Output the [x, y] coordinate of the center of the cell containing the given text.  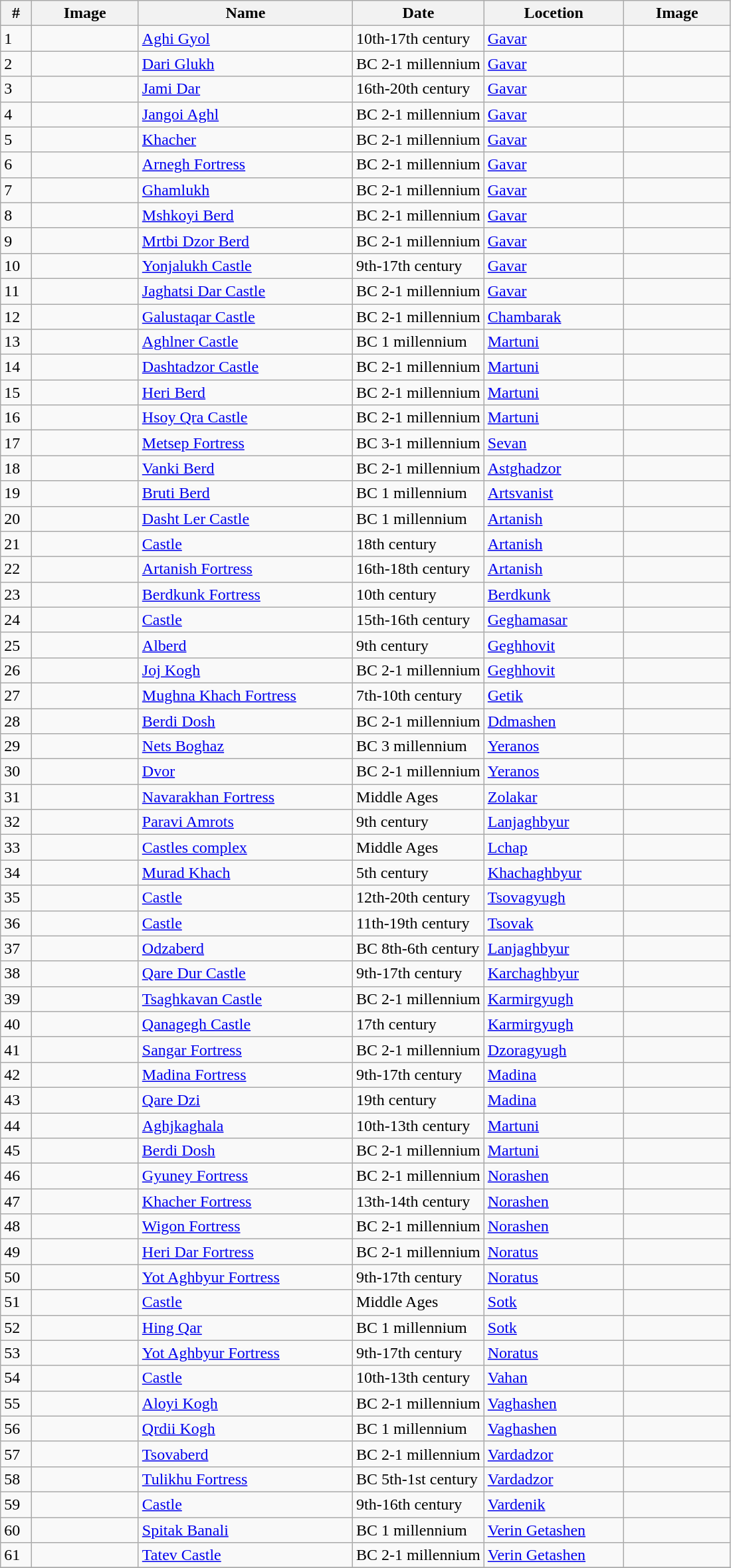
Khacher Fortress [245, 1201]
19th century [419, 1100]
2 [16, 64]
Castles complex [245, 847]
Heri Berd [245, 392]
10th century [419, 594]
Madina Fortress [245, 1075]
48 [16, 1227]
Yonjalukh Castle [245, 266]
24 [16, 620]
Dzoragyugh [554, 1049]
9 [16, 240]
Aghjkaghala [245, 1126]
Jami Dar [245, 89]
Tsovagyugh [554, 898]
16th-20th century [419, 89]
Date [419, 13]
12 [16, 317]
Aghi Gyol [245, 39]
57 [16, 1454]
15 [16, 392]
20 [16, 519]
Vardenik [554, 1504]
Qare Dzi [245, 1100]
Gyuney Fortress [245, 1176]
13th-14th century [419, 1201]
13 [16, 342]
Khacher [245, 139]
BC 3-1 millennium [419, 443]
31 [16, 797]
18th century [419, 544]
Aloyi Kogh [245, 1403]
5 [16, 139]
Artanish Fortress [245, 569]
Hsoy Qra Castle [245, 418]
40 [16, 1024]
51 [16, 1302]
Qanagegh Castle [245, 1024]
33 [16, 847]
11 [16, 291]
47 [16, 1201]
25 [16, 645]
9th-16th century [419, 1504]
Aghlner Castle [245, 342]
BC 8th-6th century [419, 948]
21 [16, 544]
Getik [554, 695]
Sevan [554, 443]
Galustaqar Castle [245, 317]
50 [16, 1277]
BC 3 millennium [419, 746]
6 [16, 165]
39 [16, 999]
17th century [419, 1024]
Spitak Banali [245, 1529]
53 [16, 1353]
3 [16, 89]
18 [16, 468]
34 [16, 873]
Khachaghbyur [554, 873]
19 [16, 493]
30 [16, 772]
60 [16, 1529]
54 [16, 1378]
Name [245, 13]
35 [16, 898]
14 [16, 367]
Jangoi Aghl [245, 114]
Tsaghkavan Castle [245, 999]
Artsvanist [554, 493]
23 [16, 594]
Bruti Berd [245, 493]
28 [16, 721]
Tsovaberd [245, 1454]
Tatev Castle [245, 1555]
37 [16, 948]
Chambarak [554, 317]
# [16, 13]
43 [16, 1100]
Dvor [245, 772]
42 [16, 1075]
Murad Khach [245, 873]
Dari Glukh [245, 64]
Jaghatsi Dar Castle [245, 291]
17 [16, 443]
22 [16, 569]
Tsovak [554, 923]
Mughna Khach Fortress [245, 695]
1 [16, 39]
29 [16, 746]
Sangar Fortress [245, 1049]
15th-16th century [419, 620]
59 [16, 1504]
Vahan [554, 1378]
41 [16, 1049]
Lchap [554, 847]
Arnegh Fortress [245, 165]
36 [16, 923]
61 [16, 1555]
52 [16, 1328]
11th-19th century [419, 923]
Dashtadzor Castle [245, 367]
Qare Dur Castle [245, 974]
Mshkoyi Berd [245, 215]
Zolakar [554, 797]
Wigon Fortress [245, 1227]
16 [16, 418]
Heri Dar Fortress [245, 1252]
46 [16, 1176]
Dasht Ler Castle [245, 519]
Alberd [245, 645]
7 [16, 190]
56 [16, 1429]
BC 5th-1st century [419, 1479]
58 [16, 1479]
Qrdii Kogh [245, 1429]
Berdkunk [554, 594]
4 [16, 114]
Karchaghbyur [554, 974]
Ghamlukh [245, 190]
10th-17th century [419, 39]
8 [16, 215]
49 [16, 1252]
27 [16, 695]
45 [16, 1151]
Nets Boghaz [245, 746]
Geghamasar [554, 620]
38 [16, 974]
Hing Qar [245, 1328]
32 [16, 822]
Vanki Berd [245, 468]
Berdkunk Fortress [245, 594]
Tulikhu Fortress [245, 1479]
Navarakhan Fortress [245, 797]
Odzaberd [245, 948]
Locetion [554, 13]
12th-20th century [419, 898]
Joj Kogh [245, 670]
Metsep Fortress [245, 443]
26 [16, 670]
5th century [419, 873]
10 [16, 266]
55 [16, 1403]
7th-10th century [419, 695]
16th-18th century [419, 569]
Paravi Amrots [245, 822]
44 [16, 1126]
Ddmashen [554, 721]
Astghadzor [554, 468]
Mrtbi Dzor Berd [245, 240]
